From the cell containing the given text, extract its center point as [x, y] coordinate. 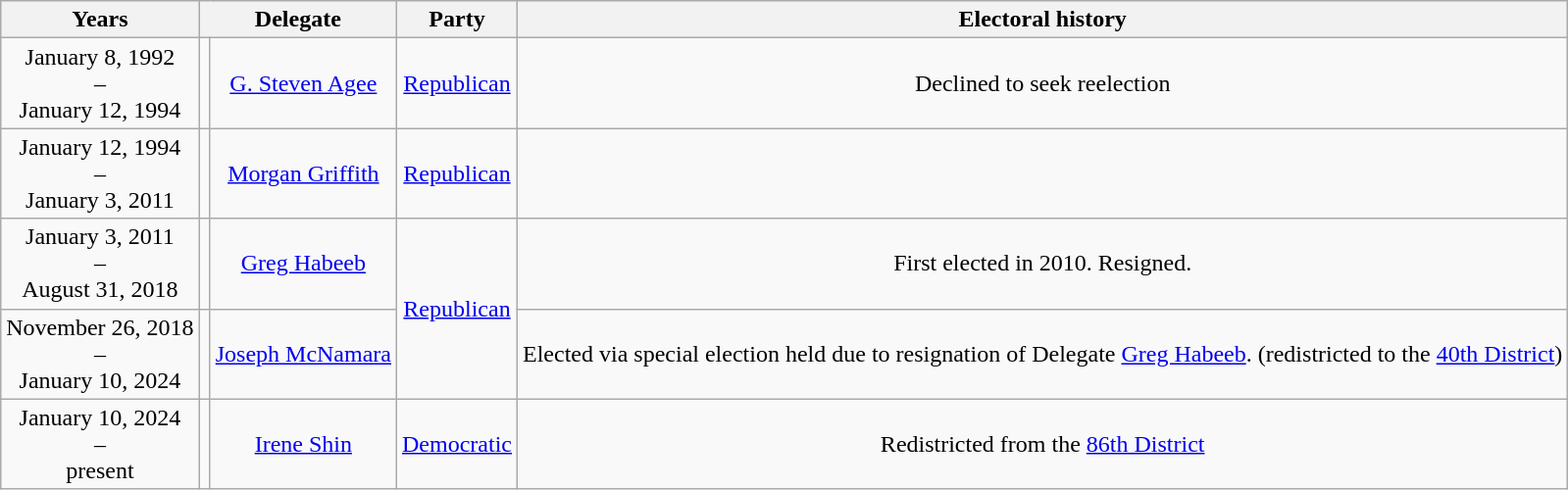
Irene Shin [303, 444]
Electoral history [1043, 20]
Declined to seek reelection [1043, 83]
January 8, 1992–January 12, 1994 [100, 83]
Party [457, 20]
November 26, 2018–January 10, 2024 [100, 354]
January 10, 2024–present [100, 444]
Delegate [298, 20]
Elected via special election held due to resignation of Delegate Greg Habeeb. (redistricted to the 40th District) [1043, 354]
January 12, 1994–January 3, 2011 [100, 173]
Years [100, 20]
G. Steven Agee [303, 83]
Morgan Griffith [303, 173]
First elected in 2010. Resigned. [1043, 264]
January 3, 2011–August 31, 2018 [100, 264]
Joseph McNamara [303, 354]
Redistricted from the 86th District [1043, 444]
Democratic [457, 444]
Greg Habeeb [303, 264]
